For the text-containing cell, return its midpoint in [X, Y] coordinate format. 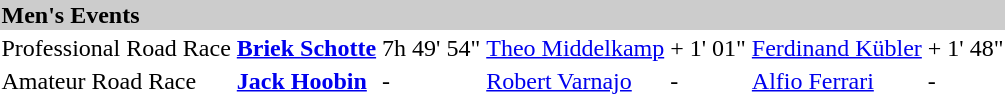
+ 1' 48" [966, 48]
+ 1' 01" [708, 48]
Ferdinand Kübler [836, 48]
Professional Road Race [116, 48]
Theo Middelkamp [576, 48]
7h 49' 54" [432, 48]
Men's Events [502, 15]
Briek Schotte [306, 48]
